Detect which cell encompasses the target text, then output its [X, Y] center coordinate. 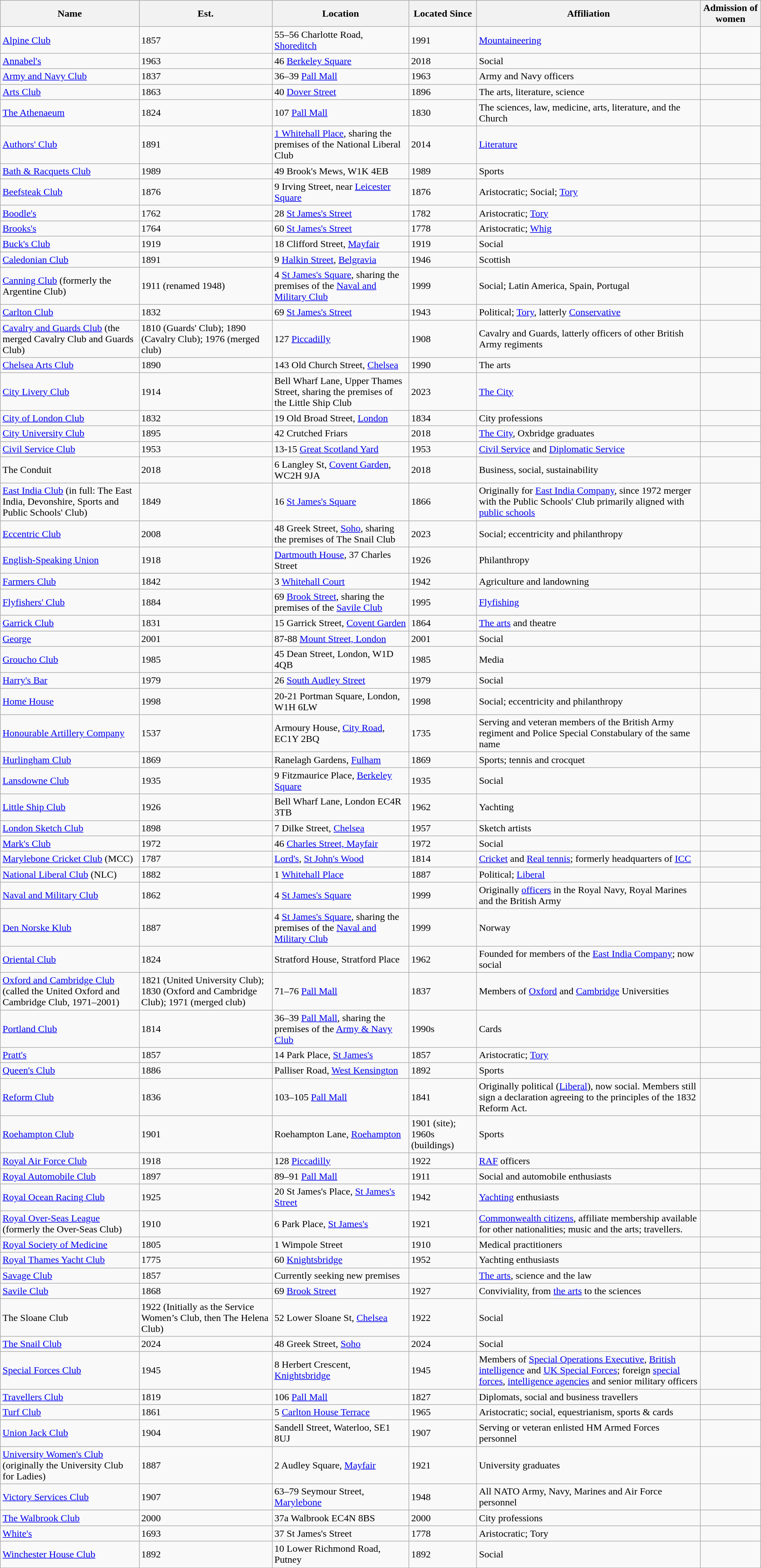
Cavalry and Guards, latterly officers of other British Army regiments [589, 339]
Bell Wharf Lane, Upper Thames Street, sharing the premises of the Little Ship Club [341, 392]
28 St James's Street [341, 213]
University graduates [589, 1465]
1762 [206, 213]
1952 [443, 1260]
Army and Navy officers [589, 76]
1922 (Initially as the Service Women’s Club, then The Helena Club) [206, 1317]
Civil Service Club [70, 449]
Mountaineering [589, 40]
1 Whitehall Place, sharing the premises of the National Liberal Club [341, 145]
1897 [206, 1176]
Diplomats, social and business travellers [589, 1397]
Social; Latin America, Spain, Portugal [589, 286]
1990s [443, 1029]
Flyfishing [589, 602]
Location [341, 14]
Literature [589, 145]
3 Whitehall Court [341, 581]
Sports; tennis and crocquet [589, 760]
1 Wimpole Street [341, 1245]
RAF officers [589, 1161]
Cricket and Real tennis; formerly headquarters of ICC [589, 859]
1831 [206, 623]
The Snail Club [70, 1344]
20-21 Portman Square, London, W1H 6LW [341, 701]
1735 [443, 733]
Portland Club [70, 1029]
55–56 Charlotte Road, Shoreditch [341, 40]
Originally political (Liberal), now social. Members still sign a declaration agreeing to the principles of the 1832 Reform Act. [589, 1097]
1693 [206, 1533]
48 Greek Street, Soho, sharing the premises of The Snail Club [341, 534]
1957 [443, 828]
Travellers Club [70, 1397]
London Sketch Club [70, 828]
The Walbrook Club [70, 1518]
Originally officers in the Royal Navy, Royal Marines and the British Army [589, 896]
1965 [443, 1412]
Canning Club (formerly the Argentine Club) [70, 286]
127 Piccadilly [341, 339]
87-88 Mount Street, London [341, 638]
1841 [443, 1097]
2 Audley Square, Mayfair [341, 1465]
1764 [206, 228]
Aristocratic; Social; Tory [589, 192]
1911 [443, 1176]
Conviviality, from the arts to the sciences [589, 1291]
13-15 Great Scotland Yard [341, 449]
Royal Society of Medicine [70, 1245]
Boodle's [70, 213]
1943 [443, 312]
Scottish [589, 260]
106 Pall Mall [341, 1397]
Marylebone Cricket Club (MCC) [70, 859]
1849 [206, 502]
Alpine Club [70, 40]
63–79 Seymour Street, Marylebone [341, 1497]
36–39 Pall Mall [341, 76]
1787 [206, 859]
143 Old Church Street, Chelsea [341, 365]
69 St James's Street [341, 312]
Lansdowne Club [70, 781]
4 St James's Square [341, 896]
Royal Automobile Club [70, 1176]
Aristocratic; social, equestrianism, sports & cards [589, 1412]
The City, Oxbridge graduates [589, 434]
Hurlingham Club [70, 760]
Palliser Road, West Kensington [341, 1071]
1882 [206, 874]
37 St James's Street [341, 1533]
Groucho Club [70, 660]
Special Forces Club [70, 1370]
Armoury House, City Road, EC1Y 2BQ [341, 733]
1834 [443, 418]
15 Garrick Street, Covent Garden [341, 623]
2008 [206, 534]
16 St James's Square [341, 502]
1775 [206, 1260]
9 Fitzmaurice Place, Berkeley Square [341, 781]
Serving and veteran members of the British Army regiment and Police Special Constabulary of the same name [589, 733]
George [70, 638]
128 Piccadilly [341, 1161]
69 Brook Street [341, 1291]
1836 [206, 1097]
46 Berkeley Square [341, 61]
Eccentric Club [70, 534]
The arts, literature, science [589, 92]
1842 [206, 581]
Army and Navy Club [70, 76]
1810 (Guards' Club); 1890 (Cavalry Club); 1976 (merged club) [206, 339]
1908 [443, 339]
The sciences, law, medicine, arts, literature, and the Church [589, 113]
Agriculture and landowning [589, 581]
Currently seeking new premises [341, 1275]
The Conduit [70, 470]
89–91 Pall Mall [341, 1176]
Queen's Club [70, 1071]
Business, social, sustainability [589, 470]
Farmers Club [70, 581]
1782 [443, 213]
71–76 Pall Mall [341, 991]
Carlton Club [70, 312]
Beefsteak Club [70, 192]
Chelsea Arts Club [70, 365]
All NATO Army, Navy, Marines and Air Force personnel [589, 1497]
1866 [443, 502]
National Liberal Club (NLC) [70, 874]
1884 [206, 602]
Originally for East India Company, since 1972 merger with the Public Schools' Club primarily aligned with public schools [589, 502]
East India Club (in full: The East India, Devonshire, Sports and Public Schools' Club) [70, 502]
9 Irving Street, near Leicester Square [341, 192]
Annabel's [70, 61]
1948 [443, 1497]
107 Pall Mall [341, 113]
Cards [589, 1029]
Royal Ocean Racing Club [70, 1197]
Dartmouth House, 37 Charles Street [341, 560]
Turf Club [70, 1412]
Sandell Street, Waterloo, SE1 8UJ [341, 1434]
Commonwealth citizens, affiliate membership available for other nationalities; music and the arts; travellers. [589, 1224]
60 Knightsbridge [341, 1260]
1868 [206, 1291]
1537 [206, 733]
1927 [443, 1291]
Founded for members of the East India Company; now social [589, 959]
Roehampton Lane, Roehampton [341, 1134]
Media [589, 660]
Den Norske Klub [70, 927]
6 Langley St, Covent Garden, WC2H 9JA [341, 470]
Royal Air Force Club [70, 1161]
Pratt's [70, 1055]
Ranelagh Gardens, Fulham [341, 760]
Mark's Club [70, 844]
Home House [70, 701]
1805 [206, 1245]
Honourable Artillery Company [70, 733]
Cavalry and Guards Club (the merged Cavalry Club and Guards Club) [70, 339]
Lord's, St John's Wood [341, 859]
Brooks's [70, 228]
Winchester House Club [70, 1555]
1895 [206, 434]
37a Walbrook EC4N 8BS [341, 1518]
1990 [443, 365]
1901 [206, 1134]
Royal Over-Seas League (formerly the Over-Seas Club) [70, 1224]
The arts [589, 365]
University Women's Club (originally the University Club for Ladies) [70, 1465]
Stratford House, Stratford Place [341, 959]
1896 [443, 92]
1911 (renamed 1948) [206, 286]
45 Dean Street, London, W1D 4QB [341, 660]
1 Whitehall Place [341, 874]
1821 (United University Club); 1830 (Oxford and Cambridge Club); 1971 (merged club) [206, 991]
8 Herbert Crescent, Knightsbridge [341, 1370]
Philanthropy [589, 560]
10 Lower Richmond Road, Putney [341, 1555]
Harry's Bar [70, 681]
Naval and Military Club [70, 896]
26 South Audley Street [341, 681]
Royal Thames Yacht Club [70, 1260]
Sketch artists [589, 828]
1861 [206, 1412]
103–105 Pall Mall [341, 1097]
Yachting [589, 807]
14 Park Place, St James's [341, 1055]
Name [70, 14]
Civil Service and Diplomatic Service [589, 449]
Savage Club [70, 1275]
Members of Oxford and Cambridge Universities [589, 991]
1946 [443, 260]
9 Halkin Street, Belgravia [341, 260]
City of London Club [70, 418]
1890 [206, 365]
69 Brook Street, sharing the premises of the Savile Club [341, 602]
Social and automobile enthusiasts [589, 1176]
Reform Club [70, 1097]
City Livery Club [70, 392]
Roehampton Club [70, 1134]
Authors' Club [70, 145]
52 Lower Sloane St, Chelsea [341, 1317]
1914 [206, 392]
Admission of women [731, 14]
Arts Club [70, 92]
White's [70, 1533]
20 St James's Place, St James's Street [341, 1197]
1830 [443, 113]
48 Greek Street, Soho [341, 1344]
The arts and theatre [589, 623]
42 Crutched Friars [341, 434]
Union Jack Club [70, 1434]
Est. [206, 14]
Serving or veteran enlisted HM Armed Forces personnel [589, 1434]
6 Park Place, St James's [341, 1224]
5 Carlton House Terrace [341, 1412]
Oriental Club [70, 959]
19 Old Broad Street, London [341, 418]
Bell Wharf Lane, London EC4R 3TB [341, 807]
Savile Club [70, 1291]
60 St James's Street [341, 228]
Oxford and Cambridge Club (called the United Oxford and Cambridge Club, 1971–2001) [70, 991]
Medical practitioners [589, 1245]
Caledonian Club [70, 260]
The Sloane Club [70, 1317]
Political; Tory, latterly Conservative [589, 312]
Victory Services Club [70, 1497]
40 Dover Street [341, 92]
Located Since [443, 14]
36–39 Pall Mall, sharing the premises of the Army & Navy Club [341, 1029]
1863 [206, 92]
1898 [206, 828]
2014 [443, 145]
The Athenaeum [70, 113]
Little Ship Club [70, 807]
1827 [443, 1397]
Norway [589, 927]
Political; Liberal [589, 874]
Aristocratic; Whig [589, 228]
Affiliation [589, 14]
1995 [443, 602]
Flyfishers' Club [70, 602]
Garrick Club [70, 623]
1886 [206, 1071]
Buck's Club [70, 244]
1901 (site); 1960s (buildings) [443, 1134]
49 Brook's Mews, W1K 4EB [341, 171]
The arts, science and the law [589, 1275]
1904 [206, 1434]
1862 [206, 896]
The City [589, 392]
City University Club [70, 434]
18 Clifford Street, Mayfair [341, 244]
46 Charles Street, Mayfair [341, 844]
1925 [206, 1197]
English-Speaking Union [70, 560]
Bath & Racquets Club [70, 171]
1991 [443, 40]
1819 [206, 1397]
1864 [443, 623]
7 Dilke Street, Chelsea [341, 828]
